Determine the [X, Y] coordinate at the center of the cell enclosing the given text.  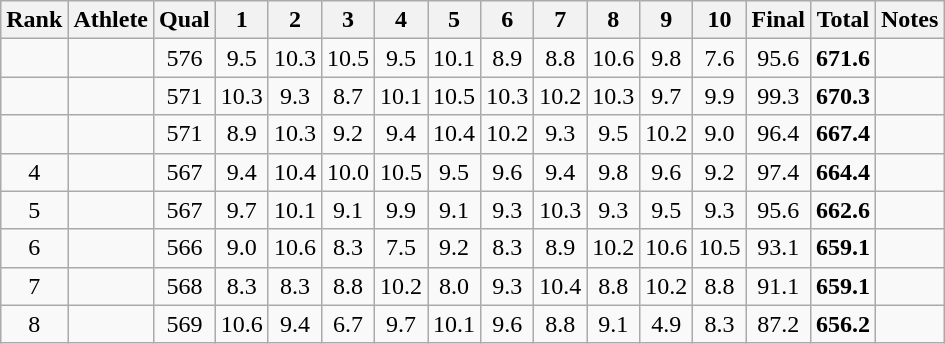
99.3 [778, 96]
8.7 [348, 96]
7.6 [720, 58]
2 [294, 20]
96.4 [778, 134]
662.6 [842, 210]
87.2 [778, 324]
6.7 [348, 324]
8.0 [454, 286]
10.0 [348, 172]
656.2 [842, 324]
93.1 [778, 248]
Total [842, 20]
Athlete [111, 20]
Rank [34, 20]
667.4 [842, 134]
576 [185, 58]
3 [348, 20]
664.4 [842, 172]
91.1 [778, 286]
568 [185, 286]
566 [185, 248]
671.6 [842, 58]
569 [185, 324]
4.9 [666, 324]
670.3 [842, 96]
9 [666, 20]
7.5 [402, 248]
97.4 [778, 172]
Final [778, 20]
Qual [185, 20]
Notes [909, 20]
10 [720, 20]
1 [242, 20]
